Return (x, y) of the center of cell containing provided text 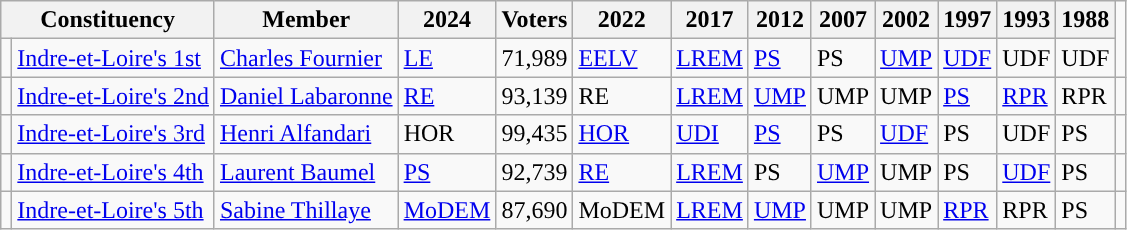
2022 (622, 20)
99,435 (534, 134)
2024 (447, 20)
Indre-et-Loire's 1st (114, 58)
87,690 (534, 210)
2012 (780, 20)
Sabine Thillaye (306, 210)
LE (447, 58)
92,739 (534, 172)
Member (306, 20)
Indre-et-Loire's 2nd (114, 96)
Indre-et-Loire's 4th (114, 172)
EELV (622, 58)
Laurent Baumel (306, 172)
2002 (906, 20)
1997 (968, 20)
Indre-et-Loire's 5th (114, 210)
Daniel Labaronne (306, 96)
Henri Alfandari (306, 134)
2017 (710, 20)
71,989 (534, 58)
1993 (1026, 20)
Indre-et-Loire's 3rd (114, 134)
93,139 (534, 96)
Constituency (108, 20)
Voters (534, 20)
Charles Fournier (306, 58)
2007 (842, 20)
UDI (710, 134)
1988 (1086, 20)
